Pinpoint the cell where the given text exists, returning its (x, y) midpoint coordinate. 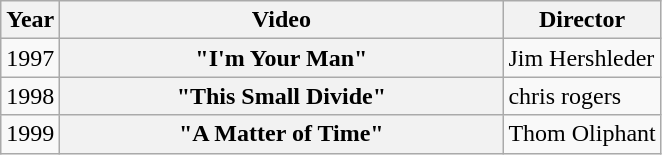
Thom Oliphant (582, 134)
"I'm Your Man" (282, 58)
1997 (30, 58)
"A Matter of Time" (282, 134)
1999 (30, 134)
Director (582, 20)
Video (282, 20)
1998 (30, 96)
Year (30, 20)
Jim Hershleder (582, 58)
chris rogers (582, 96)
"This Small Divide" (282, 96)
